Scan for the cell matching the given text and deliver its (X, Y) coordinate at center. 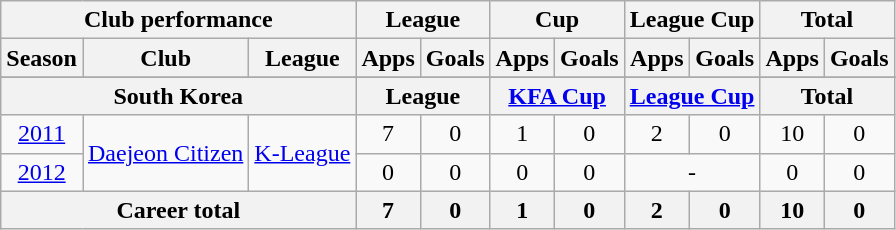
Club performance (178, 20)
K-League (302, 153)
KFA Cup (557, 96)
South Korea (178, 96)
2012 (42, 172)
2011 (42, 134)
Daejeon Citizen (165, 153)
Season (42, 58)
Club (165, 58)
Career total (178, 210)
- (692, 172)
Cup (557, 20)
